Detect which cell encompasses the target text, then output its [X, Y] center coordinate. 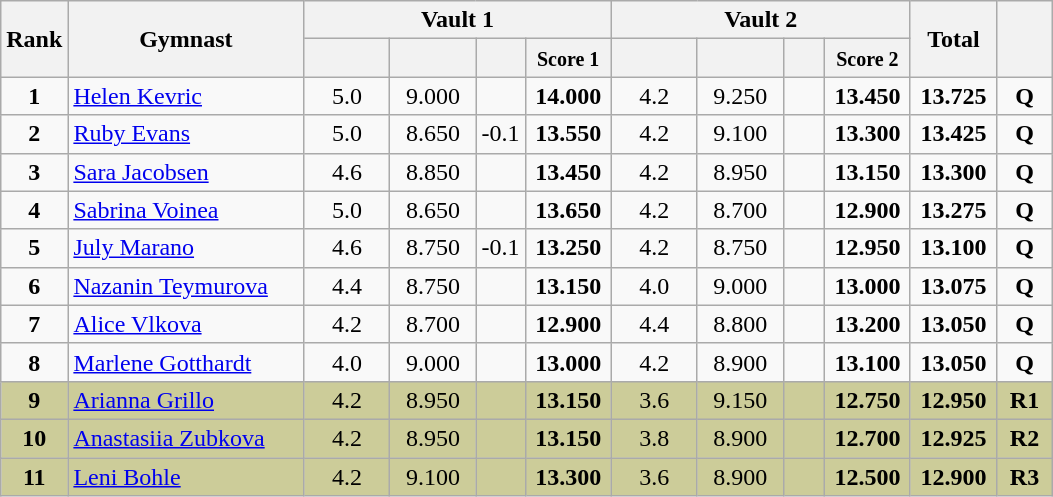
6 [34, 286]
Sabrina Voinea [186, 210]
9 [34, 400]
11 [34, 477]
R2 [1024, 438]
9.250 [740, 96]
Vault 2 [760, 20]
14.000 [568, 96]
Anastasiia Zubkova [186, 438]
13.200 [867, 324]
3.8 [654, 438]
2 [34, 134]
9.150 [740, 400]
8.800 [740, 324]
Score 1 [568, 58]
12.500 [867, 477]
1 [34, 96]
13.725 [953, 96]
Score 2 [867, 58]
R3 [1024, 477]
Leni Bohle [186, 477]
7 [34, 324]
3 [34, 172]
Helen Kevric [186, 96]
12.925 [953, 438]
13.550 [568, 134]
Arianna Grillo [186, 400]
13.075 [953, 286]
8.850 [433, 172]
13.250 [568, 248]
Vault 1 [458, 20]
Rank [34, 39]
12.750 [867, 400]
July Marano [186, 248]
Total [953, 39]
Gymnast [186, 39]
Ruby Evans [186, 134]
8 [34, 362]
5 [34, 248]
Sara Jacobsen [186, 172]
4 [34, 210]
Nazanin Teymurova [186, 286]
12.700 [867, 438]
13.425 [953, 134]
13.650 [568, 210]
Marlene Gotthardt [186, 362]
13.275 [953, 210]
10 [34, 438]
Alice Vlkova [186, 324]
R1 [1024, 400]
